From the cell containing the given text, extract its center point as (x, y) coordinate. 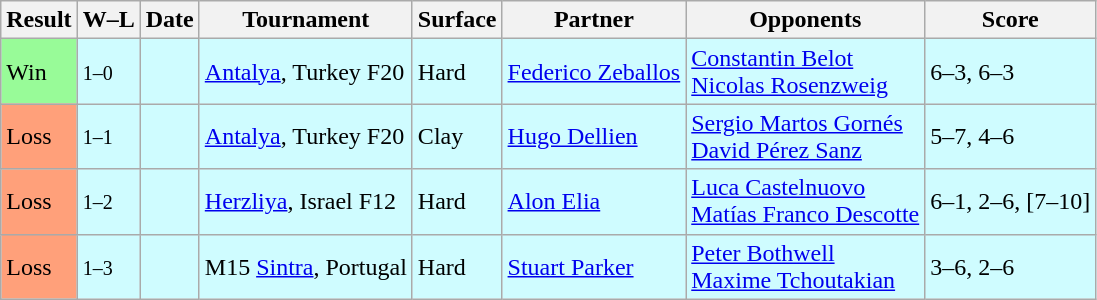
Tournament (306, 20)
1–3 (108, 266)
1–0 (108, 72)
Alon Elia (594, 202)
Date (170, 20)
Peter Bothwell Maxime Tchoutakian (806, 266)
W–L (108, 20)
6–1, 2–6, [7–10] (1010, 202)
Federico Zeballos (594, 72)
Luca Castelnuovo Matías Franco Descotte (806, 202)
5–7, 4–6 (1010, 136)
Opponents (806, 20)
Clay (457, 136)
Constantin Belot Nicolas Rosenzweig (806, 72)
Result (39, 20)
Hugo Dellien (594, 136)
M15 Sintra, Portugal (306, 266)
Partner (594, 20)
Surface (457, 20)
6–3, 6–3 (1010, 72)
1–2 (108, 202)
Sergio Martos Gornés David Pérez Sanz (806, 136)
Herzliya, Israel F12 (306, 202)
Win (39, 72)
3–6, 2–6 (1010, 266)
Stuart Parker (594, 266)
Score (1010, 20)
1–1 (108, 136)
